Determine the [X, Y] coordinate at the center of the cell enclosing the given text.  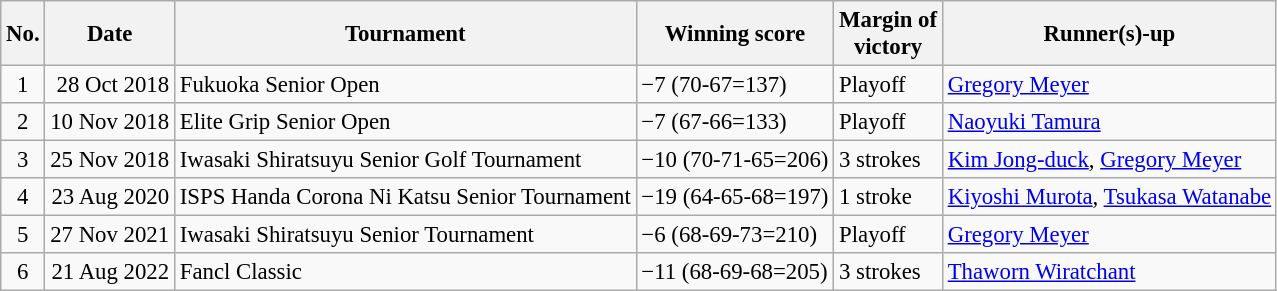
Date [110, 34]
25 Nov 2018 [110, 160]
5 [23, 235]
Winning score [735, 34]
Tournament [405, 34]
1 stroke [888, 197]
ISPS Handa Corona Ni Katsu Senior Tournament [405, 197]
27 Nov 2021 [110, 235]
Runner(s)-up [1109, 34]
28 Oct 2018 [110, 85]
−6 (68-69-73=210) [735, 235]
Kim Jong-duck, Gregory Meyer [1109, 160]
10 Nov 2018 [110, 122]
Iwasaki Shiratsuyu Senior Tournament [405, 235]
−7 (70-67=137) [735, 85]
1 [23, 85]
−19 (64-65-68=197) [735, 197]
Iwasaki Shiratsuyu Senior Golf Tournament [405, 160]
−7 (67-66=133) [735, 122]
4 [23, 197]
No. [23, 34]
3 strokes [888, 160]
2 [23, 122]
3 [23, 160]
−10 (70-71-65=206) [735, 160]
23 Aug 2020 [110, 197]
Naoyuki Tamura [1109, 122]
Elite Grip Senior Open [405, 122]
Margin ofvictory [888, 34]
Kiyoshi Murota, Tsukasa Watanabe [1109, 197]
Fukuoka Senior Open [405, 85]
